Provide the (x, y) coordinate of the cell's center where the given text is located.  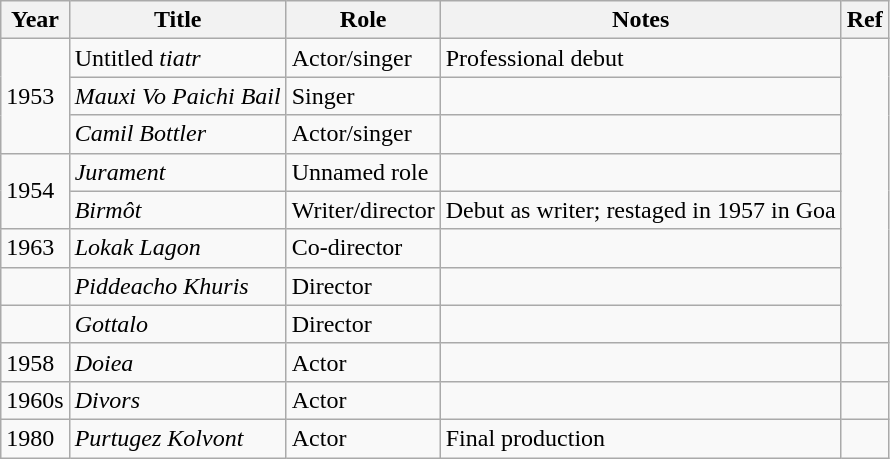
Purtugez Kolvont (178, 438)
1960s (35, 400)
1954 (35, 191)
Camil Bottler (178, 134)
Notes (640, 20)
Ref (864, 20)
Mauxi Vo Paichi Bail (178, 96)
1958 (35, 362)
Birmôt (178, 210)
Piddeacho Khuris (178, 286)
1963 (35, 248)
Role (363, 20)
Title (178, 20)
Gottalo (178, 324)
Untitled tiatr (178, 58)
Final production (640, 438)
Debut as writer; restaged in 1957 in Goa (640, 210)
1980 (35, 438)
Jurament (178, 172)
Writer/director (363, 210)
Doiea (178, 362)
Professional debut (640, 58)
1953 (35, 96)
Unnamed role (363, 172)
Co-director (363, 248)
Singer (363, 96)
Year (35, 20)
Divors (178, 400)
Lokak Lagon (178, 248)
